Locate the cell with the specified text and output its [x, y] center coordinate. 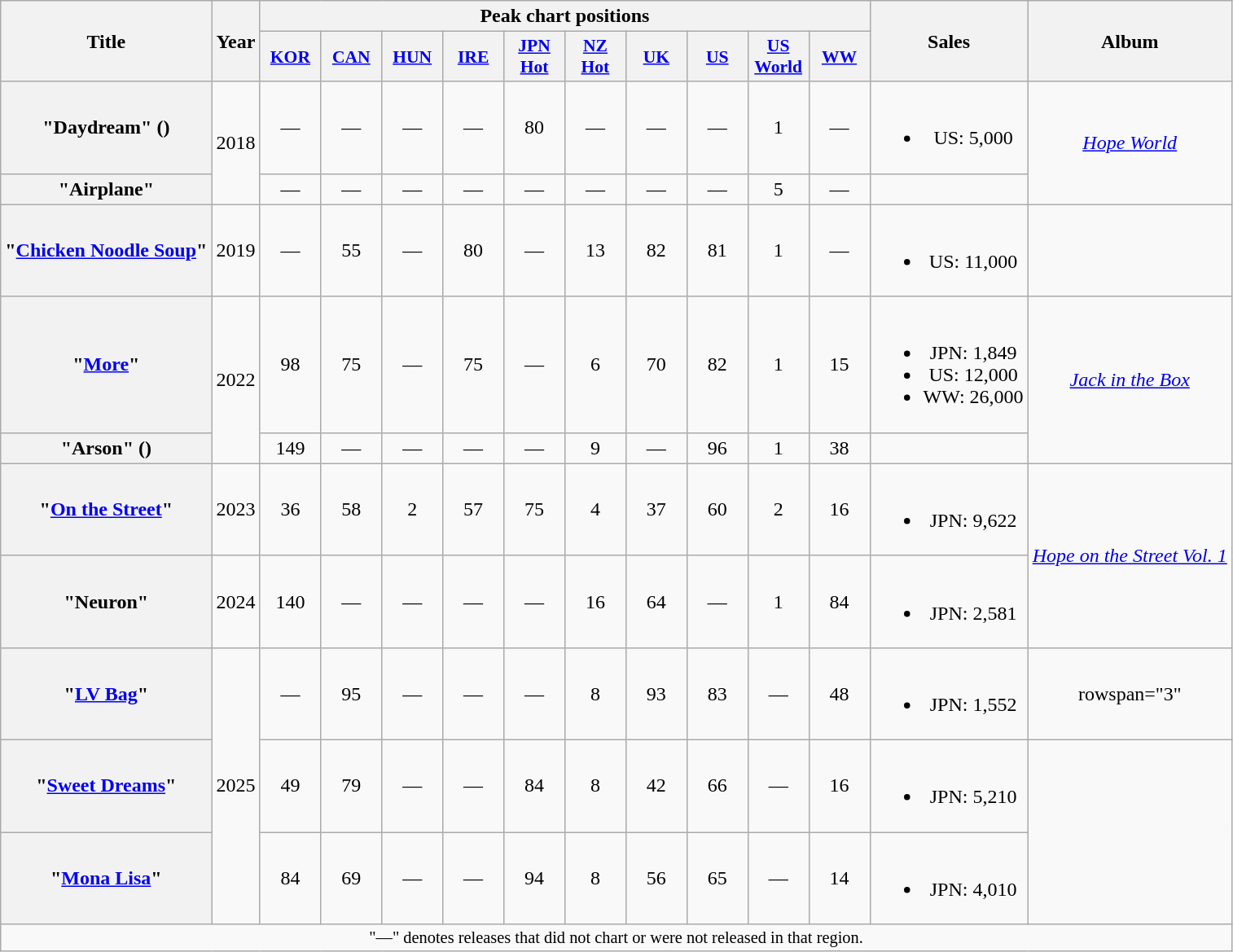
14 [839, 878]
79 [352, 785]
2019 [236, 251]
"Daydream" () [106, 127]
13 [595, 251]
65 [717, 878]
36 [290, 510]
Year [236, 41]
60 [717, 510]
"Mona Lisa" [106, 878]
Hope on the Street Vol. 1 [1130, 555]
JPN: 5,210 [949, 785]
55 [352, 251]
2018 [236, 143]
2024 [236, 601]
93 [656, 694]
2025 [236, 785]
"More" [106, 365]
70 [656, 365]
5 [779, 189]
HUN [412, 57]
JPN: 4,010 [949, 878]
57 [474, 510]
66 [717, 785]
6 [595, 365]
42 [656, 785]
rowspan="3" [1130, 694]
US: 5,000 [949, 127]
149 [290, 448]
"—" denotes releases that did not chart or were not released in that region. [616, 938]
US: 11,000 [949, 251]
140 [290, 601]
Sales [949, 41]
"Chicken Noodle Soup" [106, 251]
Hope World [1130, 143]
Title [106, 41]
IRE [474, 57]
JPN: 1,552 [949, 694]
48 [839, 694]
98 [290, 365]
64 [656, 601]
Jack in the Box [1130, 379]
83 [717, 694]
69 [352, 878]
WW [839, 57]
"Airplane" [106, 189]
JPNHot [534, 57]
US [717, 57]
2023 [236, 510]
"LV Bag" [106, 694]
"Neuron" [106, 601]
96 [717, 448]
2022 [236, 379]
"Arson" () [106, 448]
94 [534, 878]
UK [656, 57]
15 [839, 365]
JPN: 9,622 [949, 510]
"Sweet Dreams" [106, 785]
KOR [290, 57]
9 [595, 448]
Peak chart positions [565, 16]
CAN [352, 57]
81 [717, 251]
58 [352, 510]
38 [839, 448]
95 [352, 694]
JPN: 2,581 [949, 601]
"On the Street" [106, 510]
NZHot [595, 57]
37 [656, 510]
Album [1130, 41]
49 [290, 785]
US World [779, 57]
4 [595, 510]
JPN: 1,849 US: 12,000WW: 26,000 [949, 365]
56 [656, 878]
